Return the (X, Y) coordinate for the center point of the cell that contains the specified text.  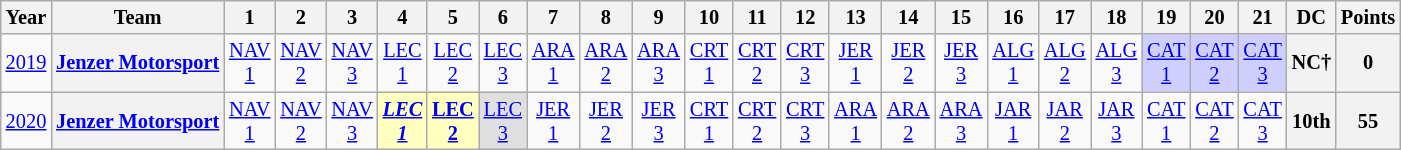
15 (962, 17)
JAR2 (1065, 121)
19 (1166, 17)
10th (1312, 121)
5 (453, 17)
ALG2 (1065, 63)
16 (1013, 17)
11 (757, 17)
21 (1263, 17)
2019 (26, 63)
JAR3 (1117, 121)
4 (402, 17)
18 (1117, 17)
2 (300, 17)
20 (1214, 17)
17 (1065, 17)
ALG3 (1117, 63)
9 (658, 17)
14 (908, 17)
0 (1368, 63)
1 (250, 17)
12 (805, 17)
NC† (1312, 63)
ALG1 (1013, 63)
55 (1368, 121)
3 (352, 17)
10 (709, 17)
JAR1 (1013, 121)
Year (26, 17)
Points (1368, 17)
Team (138, 17)
6 (503, 17)
8 (606, 17)
7 (554, 17)
2020 (26, 121)
13 (856, 17)
DC (1312, 17)
